Detect which cell encompasses the target text, then output its [X, Y] center coordinate. 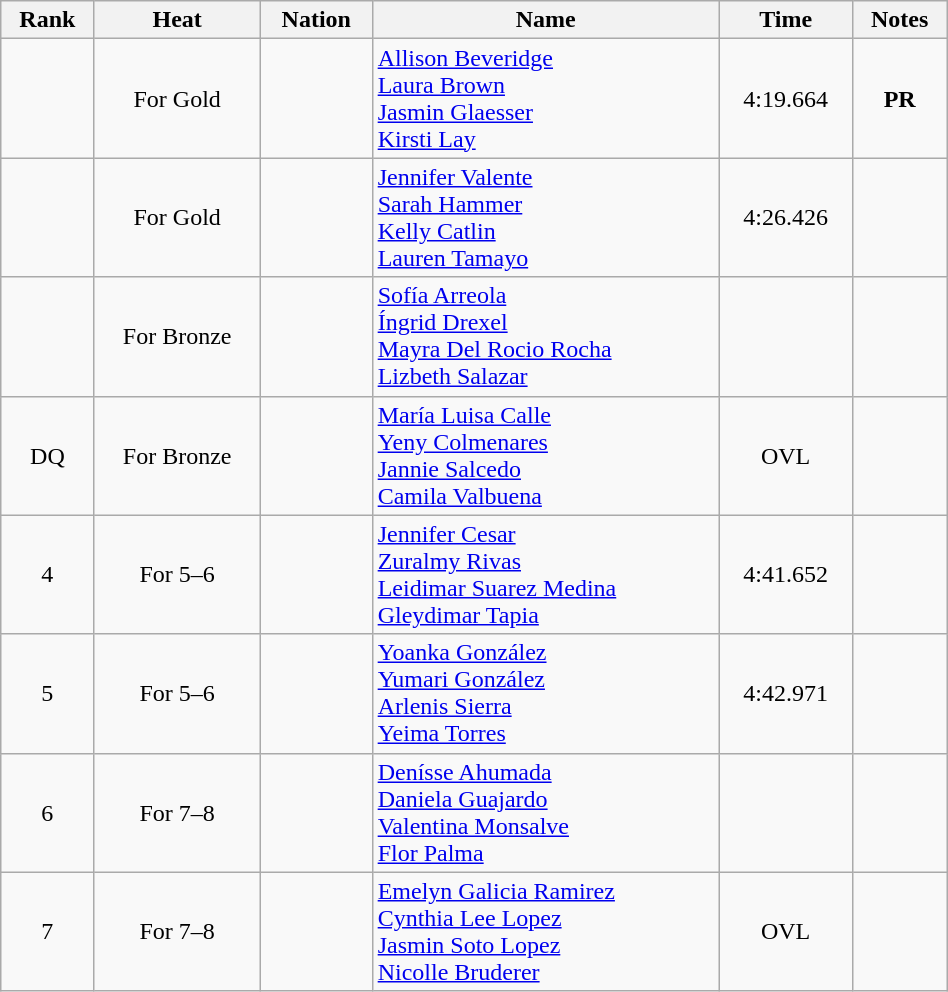
Notes [900, 20]
Emelyn Galicia RamirezCynthia Lee LopezJasmin Soto LopezNicolle Bruderer [546, 932]
Rank [48, 20]
4:26.426 [786, 218]
4:42.971 [786, 694]
Heat [177, 20]
DQ [48, 456]
Allison BeveridgeLaura BrownJasmin GlaesserKirsti Lay [546, 98]
Yoanka GonzálezYumari GonzálezArlenis SierraYeima Torres [546, 694]
Jennifer ValenteSarah HammerKelly CatlinLauren Tamayo [546, 218]
Nation [316, 20]
4:41.652 [786, 574]
Sofía ArreolaÍngrid DrexelMayra Del Rocio RochaLizbeth Salazar [546, 336]
Denísse AhumadaDaniela GuajardoValentina MonsalveFlor Palma [546, 812]
5 [48, 694]
PR [900, 98]
Jennifer CesarZuralmy RivasLeidimar Suarez MedinaGleydimar Tapia [546, 574]
6 [48, 812]
4 [48, 574]
María Luisa CalleYeny ColmenaresJannie SalcedoCamila Valbuena [546, 456]
7 [48, 932]
4:19.664 [786, 98]
Name [546, 20]
Time [786, 20]
